Return the (x, y) coordinate for the center point of the cell that contains the specified text.  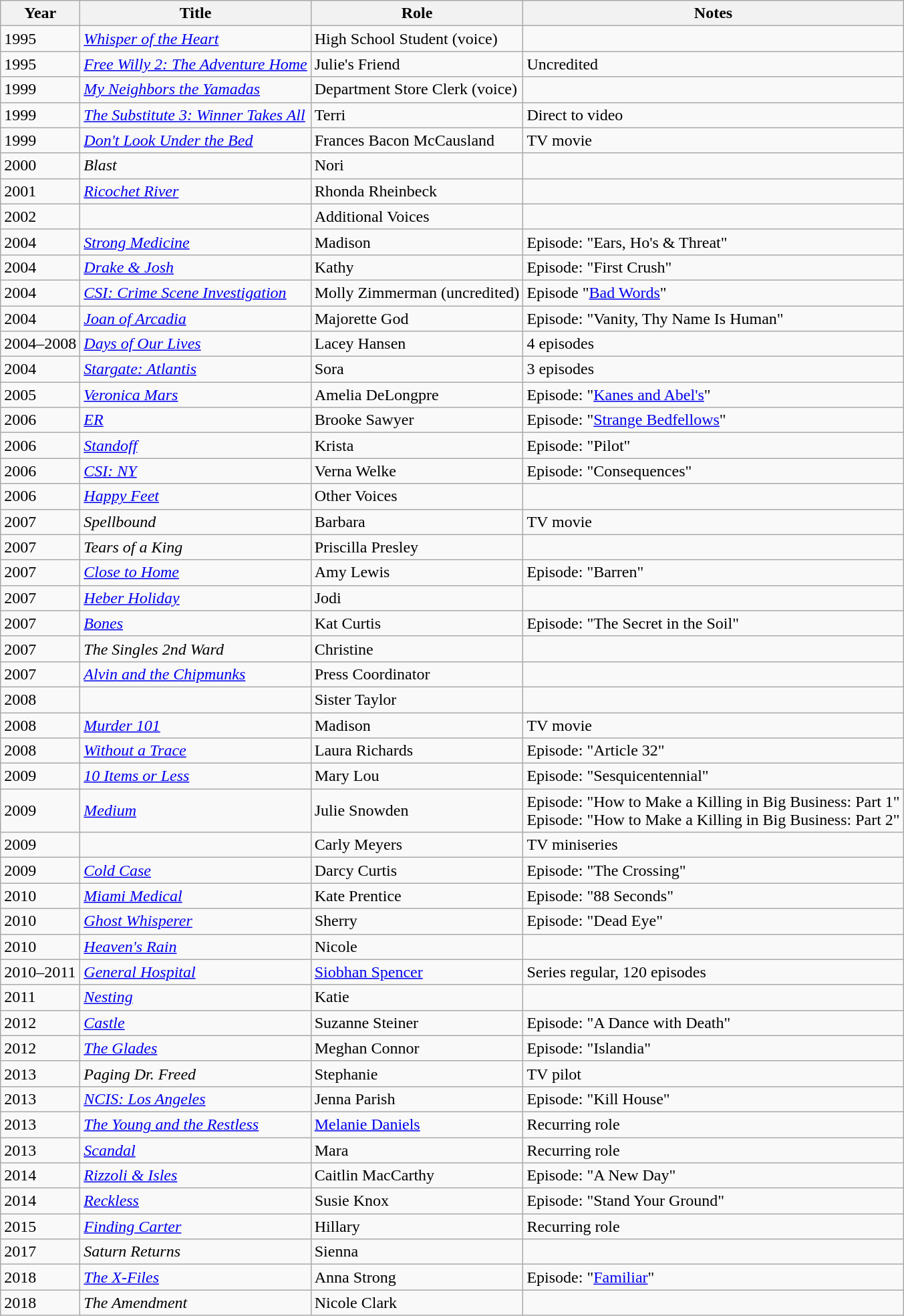
Whisper of the Heart (195, 39)
The Substitute 3: Winner Takes All (195, 115)
Molly Zimmerman (uncredited) (417, 293)
Krista (417, 446)
Episode: "Ears, Ho's & Threat" (714, 242)
Days of Our Lives (195, 344)
Castle (195, 1023)
Stargate: Atlantis (195, 369)
Frances Bacon McCausland (417, 140)
Barbara (417, 522)
Lacey Hansen (417, 344)
Stephanie (417, 1074)
3 episodes (714, 369)
Hillary (417, 1226)
Melanie Daniels (417, 1124)
2017 (40, 1252)
Christine (417, 649)
Strong Medicine (195, 242)
Cold Case (195, 870)
Verna Welke (417, 471)
The Singles 2nd Ward (195, 649)
Ricochet River (195, 191)
Episode: "The Secret in the Soil" (714, 623)
4 episodes (714, 344)
Role (417, 13)
NCIS: Los Angeles (195, 1099)
Nicole Clark (417, 1303)
Darcy Curtis (417, 870)
Episode: "88 Seconds" (714, 896)
Notes (714, 13)
Meghan Connor (417, 1048)
Saturn Returns (195, 1252)
Heaven's Rain (195, 947)
Jenna Parish (417, 1099)
Julie Snowden (417, 811)
The Amendment (195, 1303)
Brooke Sawyer (417, 420)
Episode: "First Crush" (714, 267)
Episode: "Pilot" (714, 446)
The X-Files (195, 1277)
Susie Knox (417, 1201)
Medium (195, 811)
Close to Home (195, 572)
Episode: "Vanity, Thy Name Is Human" (714, 319)
Mary Lou (417, 776)
Carly Meyers (417, 845)
Veronica Mars (195, 395)
Kat Curtis (417, 623)
Amy Lewis (417, 572)
Ghost Whisperer (195, 921)
My Neighbors the Yamadas (195, 90)
Jodi (417, 598)
Series regular, 120 episodes (714, 972)
Don't Look Under the Bed (195, 140)
Joan of Arcadia (195, 319)
Episode: "A New Day" (714, 1176)
Episode: "Dead Eye" (714, 921)
Nesting (195, 997)
Caitlin MacCarthy (417, 1176)
Terri (417, 115)
Department Store Clerk (voice) (417, 90)
Suzanne Steiner (417, 1023)
The Young and the Restless (195, 1124)
Episode: "The Crossing" (714, 870)
Spellbound (195, 522)
Without a Trace (195, 751)
CSI: Crime Scene Investigation (195, 293)
TV miniseries (714, 845)
Heber Holiday (195, 598)
2015 (40, 1226)
Episode: "Kanes and Abel's" (714, 395)
Episode: "Stand Your Ground" (714, 1201)
Drake & Josh (195, 267)
Episode "Bad Words" (714, 293)
Nori (417, 166)
Anna Strong (417, 1277)
Alvin and the Chipmunks (195, 674)
Episode: "How to Make a Killing in Big Business: Part 1"Episode: "How to Make a Killing in Big Business: Part 2" (714, 811)
Laura Richards (417, 751)
2011 (40, 997)
Episode: "Strange Bedfellows" (714, 420)
Tears of a King (195, 547)
Other Voices (417, 496)
Year (40, 13)
Sherry (417, 921)
TV pilot (714, 1074)
Finding Carter (195, 1226)
2002 (40, 216)
Episode: "Consequences" (714, 471)
Amelia DeLongpre (417, 395)
Episode: "Barren" (714, 572)
Title (195, 13)
Episode: "Familiar" (714, 1277)
CSI: NY (195, 471)
Press Coordinator (417, 674)
General Hospital (195, 972)
High School Student (voice) (417, 39)
Sienna (417, 1252)
Reckless (195, 1201)
Scandal (195, 1150)
Blast (195, 166)
Priscilla Presley (417, 547)
2001 (40, 191)
Kathy (417, 267)
Mara (417, 1150)
2005 (40, 395)
Miami Medical (195, 896)
Sister Taylor (417, 699)
Standoff (195, 446)
Happy Feet (195, 496)
Nicole (417, 947)
Episode: "Kill House" (714, 1099)
2004–2008 (40, 344)
Siobhan Spencer (417, 972)
Episode: "Article 32" (714, 751)
10 Items or Less (195, 776)
Katie (417, 997)
Kate Prentice (417, 896)
2010–2011 (40, 972)
Rizzoli & Isles (195, 1176)
Julie's Friend (417, 64)
Uncredited (714, 64)
The Glades (195, 1048)
Episode: "Islandia" (714, 1048)
Murder 101 (195, 725)
Rhonda Rheinbeck (417, 191)
Sora (417, 369)
Episode: "Sesquicentennial" (714, 776)
Direct to video (714, 115)
2000 (40, 166)
Free Willy 2: The Adventure Home (195, 64)
Additional Voices (417, 216)
Paging Dr. Freed (195, 1074)
Bones (195, 623)
Majorette God (417, 319)
ER (195, 420)
Episode: "A Dance with Death" (714, 1023)
